Provide the (x, y) coordinate of the cell's center where the given text is located.  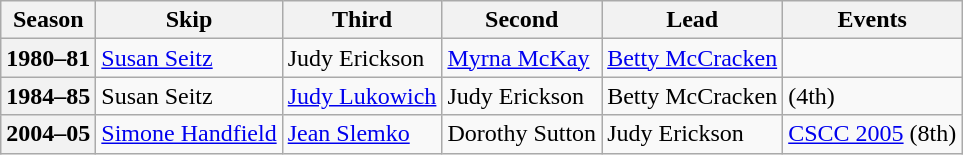
Myrna McKay (522, 58)
Events (872, 20)
Dorothy Sutton (522, 134)
1984–85 (48, 96)
Lead (692, 20)
(4th) (872, 96)
Second (522, 20)
Skip (189, 20)
1980–81 (48, 58)
CSCC 2005 (8th) (872, 134)
Jean Slemko (362, 134)
Simone Handfield (189, 134)
Judy Lukowich (362, 96)
Third (362, 20)
Season (48, 20)
2004–05 (48, 134)
